Return the [x, y] coordinate for the center point of the cell that contains the specified text.  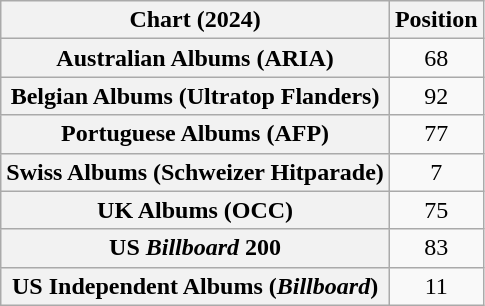
77 [436, 134]
US Independent Albums (Billboard) [196, 286]
83 [436, 248]
68 [436, 58]
Portuguese Albums (AFP) [196, 134]
UK Albums (OCC) [196, 210]
Swiss Albums (Schweizer Hitparade) [196, 172]
7 [436, 172]
Position [436, 20]
Chart (2024) [196, 20]
Australian Albums (ARIA) [196, 58]
Belgian Albums (Ultratop Flanders) [196, 96]
US Billboard 200 [196, 248]
92 [436, 96]
11 [436, 286]
75 [436, 210]
